For the text-containing cell, return its midpoint in (x, y) coordinate format. 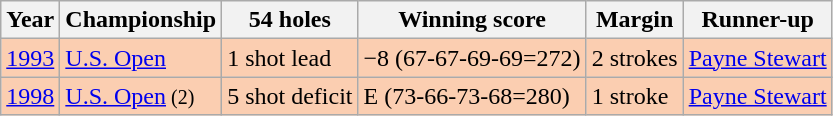
Championship (141, 20)
E (73-66-73-68=280) (472, 96)
Runner-up (758, 20)
Winning score (472, 20)
5 shot deficit (290, 96)
U.S. Open (2) (141, 96)
Year (30, 20)
U.S. Open (141, 58)
Margin (634, 20)
54 holes (290, 20)
1998 (30, 96)
1 shot lead (290, 58)
2 strokes (634, 58)
−8 (67-67-69-69=272) (472, 58)
1 stroke (634, 96)
1993 (30, 58)
